Find where the given text appears and provide that cell's center as [x, y] coordinate. 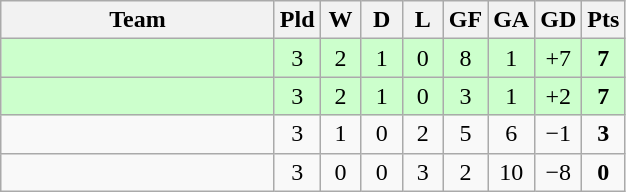
W [340, 20]
+7 [558, 58]
Team [138, 20]
Pld [297, 20]
−1 [558, 134]
10 [512, 172]
−8 [558, 172]
GD [558, 20]
GF [465, 20]
GA [512, 20]
6 [512, 134]
D [382, 20]
8 [465, 58]
+2 [558, 96]
L [422, 20]
5 [465, 134]
Pts [604, 20]
